Pinpoint the cell where the given text exists, returning its [X, Y] midpoint coordinate. 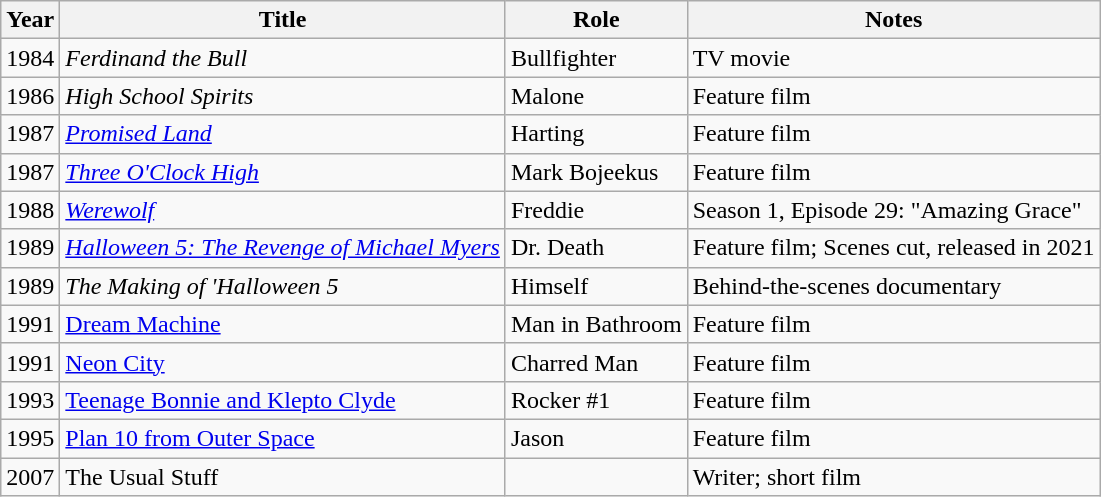
Bullfighter [596, 58]
Teenage Bonnie and Klepto Clyde [283, 400]
Dr. Death [596, 248]
1993 [30, 400]
High School Spirits [283, 96]
Rocker #1 [596, 400]
Feature film; Scenes cut, released in 2021 [894, 248]
Promised Land [283, 134]
Ferdinand the Bull [283, 58]
2007 [30, 477]
1986 [30, 96]
TV movie [894, 58]
Charred Man [596, 362]
Harting [596, 134]
1988 [30, 210]
Three O'Clock High [283, 172]
Freddie [596, 210]
Neon City [283, 362]
Plan 10 from Outer Space [283, 438]
1995 [30, 438]
Mark Bojeekus [596, 172]
Malone [596, 96]
Man in Bathroom [596, 324]
Dream Machine [283, 324]
1984 [30, 58]
Role [596, 20]
Behind-the-scenes documentary [894, 286]
Werewolf [283, 210]
Title [283, 20]
The Usual Stuff [283, 477]
Notes [894, 20]
Season 1, Episode 29: "Amazing Grace" [894, 210]
Year [30, 20]
The Making of 'Halloween 5 [283, 286]
Halloween 5: The Revenge of Michael Myers [283, 248]
Writer; short film [894, 477]
Himself [596, 286]
Jason [596, 438]
